For the text-containing cell, return its midpoint in [X, Y] coordinate format. 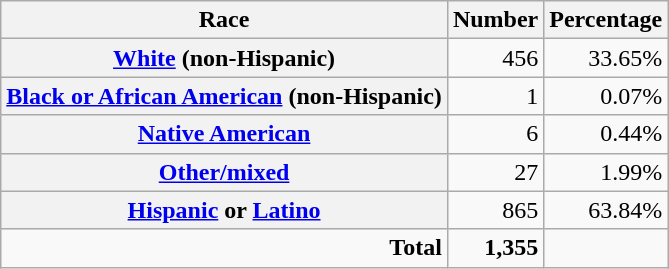
63.84% [606, 210]
Total [224, 248]
Race [224, 20]
456 [495, 58]
33.65% [606, 58]
Percentage [606, 20]
Black or African American (non-Hispanic) [224, 96]
865 [495, 210]
1.99% [606, 172]
White (non-Hispanic) [224, 58]
27 [495, 172]
6 [495, 134]
1 [495, 96]
0.44% [606, 134]
Number [495, 20]
0.07% [606, 96]
Other/mixed [224, 172]
1,355 [495, 248]
Hispanic or Latino [224, 210]
Native American [224, 134]
